For the text-containing cell, return its midpoint in [X, Y] coordinate format. 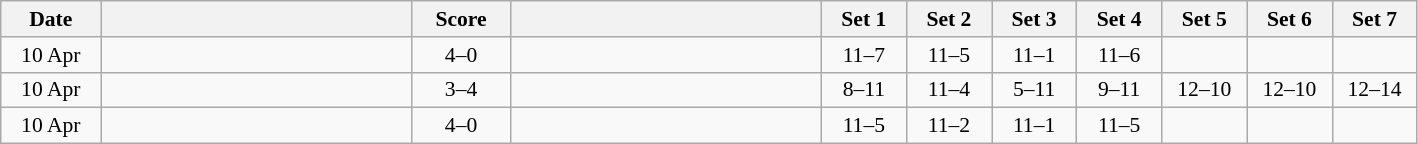
Set 5 [1204, 19]
11–2 [948, 126]
11–4 [948, 90]
Set 2 [948, 19]
Date [51, 19]
Set 6 [1290, 19]
5–11 [1034, 90]
3–4 [461, 90]
9–11 [1120, 90]
11–6 [1120, 55]
Set 4 [1120, 19]
Set 1 [864, 19]
12–14 [1374, 90]
Score [461, 19]
8–11 [864, 90]
11–7 [864, 55]
Set 7 [1374, 19]
Set 3 [1034, 19]
